Pinpoint the cell where the given text exists, returning its (X, Y) midpoint coordinate. 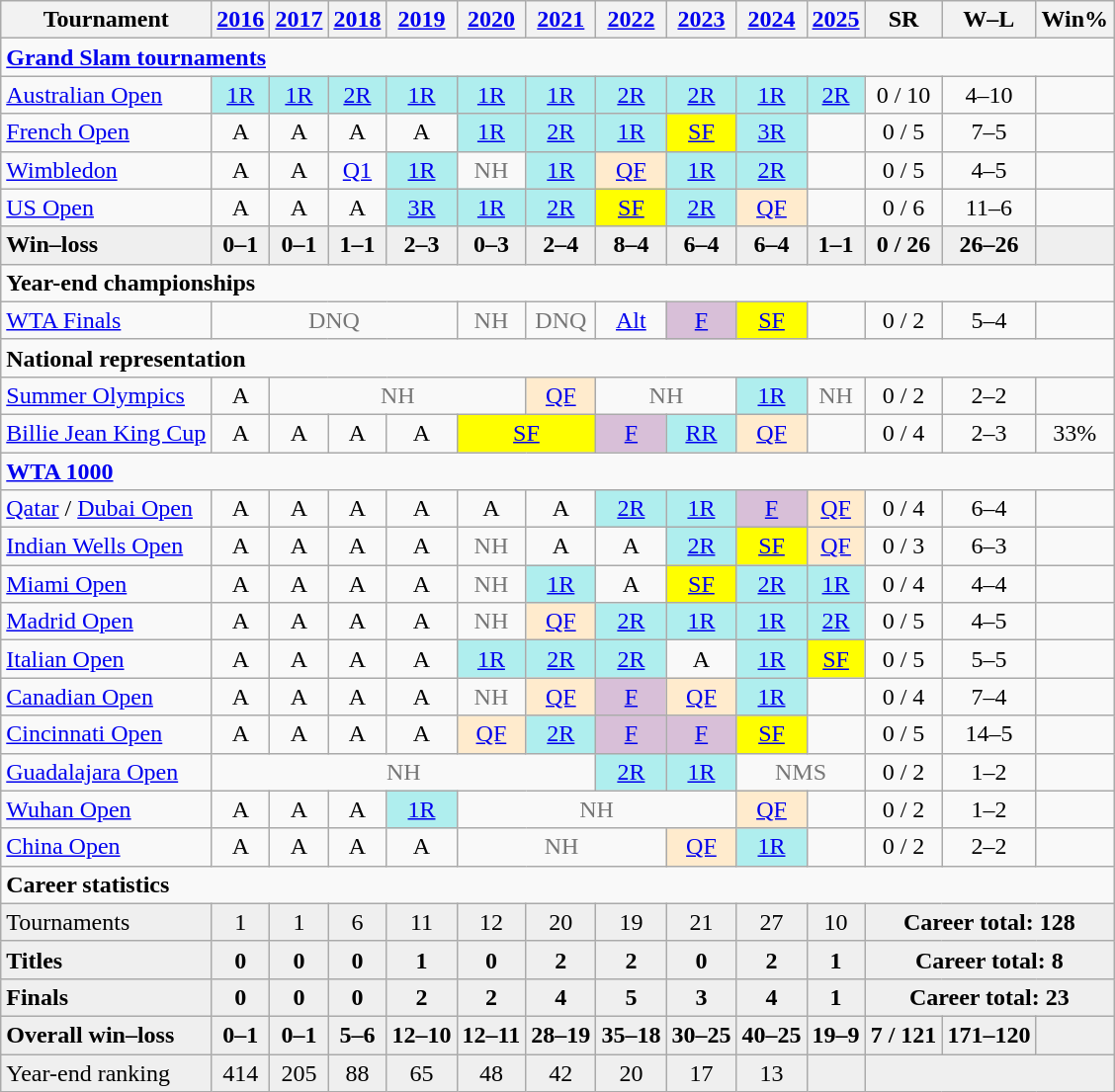
Wuhan Open (107, 809)
8–4 (631, 245)
NMS (801, 772)
2017 (299, 20)
US Open (107, 208)
2023 (702, 20)
3 (702, 997)
65 (421, 1072)
Madrid Open (107, 622)
Guadalajara Open (107, 772)
2025 (836, 20)
2018 (358, 20)
0 / 10 (903, 95)
Canadian Open (107, 697)
National representation (557, 358)
2022 (631, 20)
Year-end ranking (107, 1072)
Cincinnati Open (107, 734)
7–5 (988, 132)
2024 (771, 20)
Tournaments (107, 922)
10 (836, 922)
14–5 (988, 734)
48 (491, 1072)
RR (702, 433)
42 (561, 1072)
28–19 (561, 1035)
Overall win–loss (107, 1035)
Career total: 8 (988, 960)
21 (702, 922)
171–120 (988, 1035)
414 (241, 1072)
0 / 3 (903, 546)
13 (771, 1072)
4–10 (988, 95)
11–6 (988, 208)
4–4 (988, 584)
Italian Open (107, 659)
Finals (107, 997)
6 (358, 922)
Career total: 23 (988, 997)
19 (631, 922)
W–L (988, 20)
Indian Wells Open (107, 546)
WTA 1000 (557, 471)
Year-end championships (557, 283)
27 (771, 922)
Win–loss (107, 245)
5–5 (988, 659)
7–4 (988, 697)
Australian Open (107, 95)
33% (1075, 433)
China Open (107, 847)
Q1 (358, 170)
2019 (421, 20)
5 (631, 997)
0 / 26 (903, 245)
Billie Jean King Cup (107, 433)
SR (903, 20)
2020 (491, 20)
Miami Open (107, 584)
40–25 (771, 1035)
Grand Slam tournaments (557, 57)
30–25 (702, 1035)
Qatar / Dubai Open (107, 509)
7 / 121 (903, 1035)
Alt (631, 320)
2021 (561, 20)
12 (491, 922)
2–4 (561, 245)
Titles (107, 960)
26–26 (988, 245)
11 (421, 922)
Summer Olympics (107, 395)
17 (702, 1072)
12–10 (421, 1035)
0 / 6 (903, 208)
19–9 (836, 1035)
WTA Finals (107, 320)
Wimbledon (107, 170)
5–6 (358, 1035)
6–3 (988, 546)
Career total: 128 (988, 922)
Tournament (107, 20)
12–11 (491, 1035)
35–18 (631, 1035)
0–3 (491, 245)
Career statistics (557, 884)
French Open (107, 132)
205 (299, 1072)
5–4 (988, 320)
88 (358, 1072)
Win% (1075, 20)
2016 (241, 20)
